Detect which cell encompasses the target text, then output its (x, y) center coordinate. 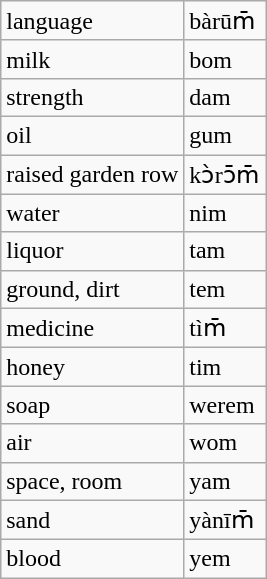
yem (225, 559)
nim (225, 213)
ground, dirt (92, 289)
language (92, 21)
liquor (92, 251)
blood (92, 559)
strength (92, 97)
tam (225, 251)
honey (92, 367)
werem (225, 405)
tìm̄ (225, 328)
milk (92, 59)
tem (225, 289)
raised garden row (92, 174)
bom (225, 59)
oil (92, 135)
space, room (92, 481)
soap (92, 405)
tim (225, 367)
water (92, 213)
yam (225, 481)
sand (92, 520)
bàrūm̄ (225, 21)
medicine (92, 328)
gum (225, 135)
wom (225, 443)
air (92, 443)
kɔ̀rɔ̄m̄ (225, 174)
yànīm̄ (225, 520)
dam (225, 97)
